Provide the [X, Y] coordinate of the cell's center where the given text is located.  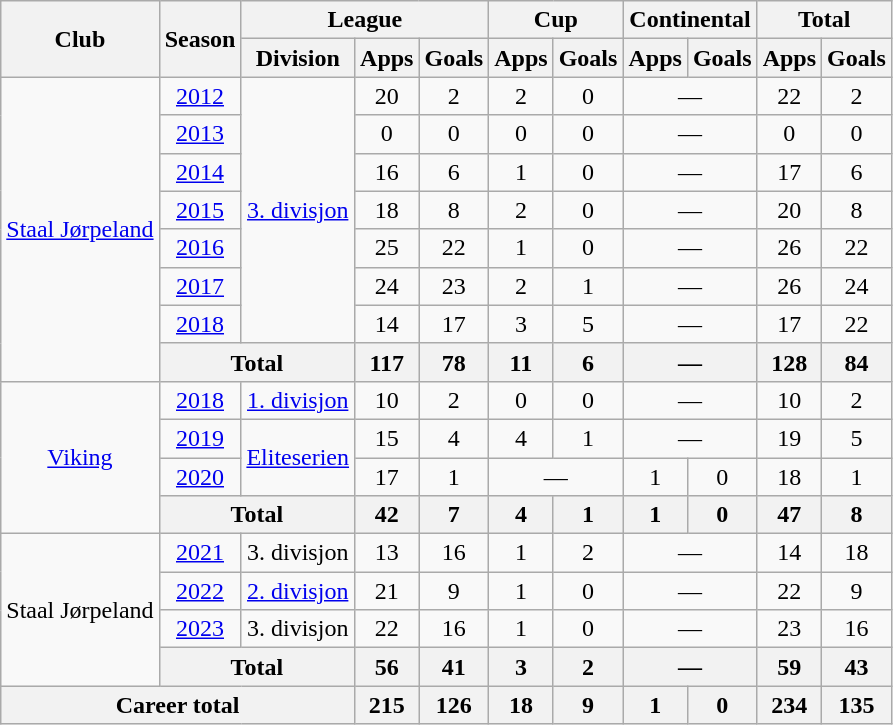
11 [521, 362]
2014 [200, 172]
Season [200, 39]
2020 [200, 477]
56 [387, 667]
Continental [690, 20]
128 [789, 362]
234 [789, 705]
2023 [200, 629]
2021 [200, 553]
215 [387, 705]
19 [789, 438]
Viking [80, 457]
21 [387, 591]
Division [298, 58]
13 [387, 553]
117 [387, 362]
2019 [200, 438]
Eliteserien [298, 457]
15 [387, 438]
2013 [200, 134]
League [365, 20]
Career total [178, 705]
1. divisjon [298, 400]
2017 [200, 286]
135 [857, 705]
25 [387, 248]
Club [80, 39]
2012 [200, 96]
84 [857, 362]
2015 [200, 210]
47 [789, 515]
78 [454, 362]
43 [857, 667]
7 [454, 515]
2022 [200, 591]
59 [789, 667]
2. divisjon [298, 591]
42 [387, 515]
41 [454, 667]
2016 [200, 248]
Cup [556, 20]
126 [454, 705]
